Detect which cell encompasses the target text, then output its (x, y) center coordinate. 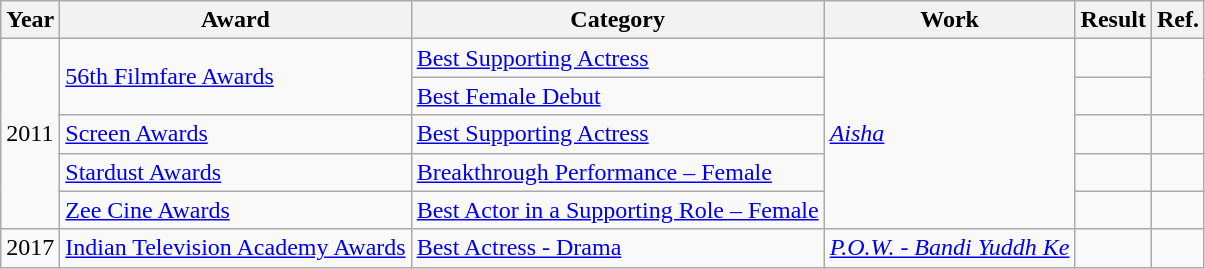
Category (618, 20)
2017 (30, 248)
Zee Cine Awards (236, 210)
Stardust Awards (236, 172)
2011 (30, 134)
Best Actress - Drama (618, 248)
Best Actor in a Supporting Role – Female (618, 210)
P.O.W. - Bandi Yuddh Ke (950, 248)
Best Female Debut (618, 96)
Award (236, 20)
Work (950, 20)
Result (1113, 20)
Indian Television Academy Awards (236, 248)
Breakthrough Performance – Female (618, 172)
Aisha (950, 134)
56th Filmfare Awards (236, 77)
Year (30, 20)
Screen Awards (236, 134)
Ref. (1178, 20)
